Return the [X, Y] coordinate for the center point of the cell that contains the specified text.  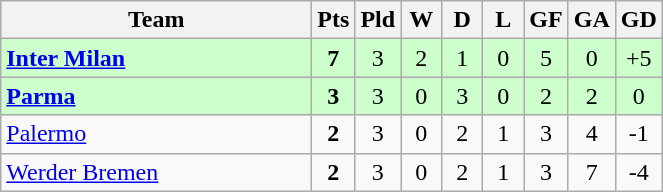
5 [546, 58]
Parma [156, 96]
Pts [334, 20]
Team [156, 20]
+5 [638, 58]
GF [546, 20]
GA [592, 20]
Palermo [156, 134]
L [504, 20]
Pld [378, 20]
-4 [638, 172]
Inter Milan [156, 58]
W [422, 20]
4 [592, 134]
Werder Bremen [156, 172]
D [462, 20]
-1 [638, 134]
GD [638, 20]
